Find where the given text appears and provide that cell's center as (x, y) coordinate. 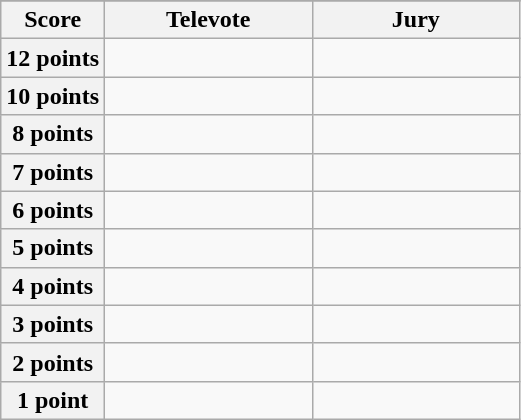
2 points (53, 362)
3 points (53, 324)
Jury (416, 20)
Score (53, 20)
10 points (53, 96)
Televote (209, 20)
5 points (53, 248)
1 point (53, 400)
7 points (53, 172)
8 points (53, 134)
4 points (53, 286)
6 points (53, 210)
12 points (53, 58)
